Search for the cell housing the specified text and yield its (x, y) center coordinate. 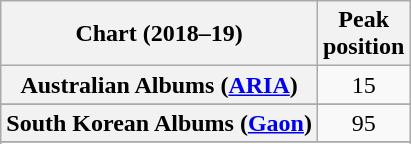
South Korean Albums (Gaon) (160, 123)
Peakposition (363, 34)
Chart (2018–19) (160, 34)
95 (363, 123)
15 (363, 85)
Australian Albums (ARIA) (160, 85)
